Output the (X, Y) coordinate of the center of the cell containing the given text.  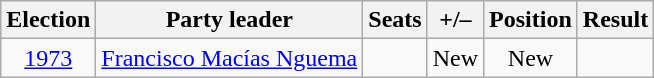
Position (531, 20)
Francisco Macías Nguema (230, 58)
Election (48, 20)
+/– (455, 20)
Seats (395, 20)
1973 (48, 58)
Result (615, 20)
Party leader (230, 20)
